Output the [X, Y] coordinate of the center of the cell containing the given text.  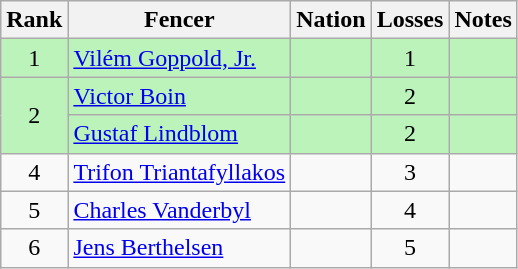
Gustaf Lindblom [180, 134]
Nation [331, 20]
Notes [483, 20]
Fencer [180, 20]
6 [34, 248]
Vilém Goppold, Jr. [180, 58]
Rank [34, 20]
Jens Berthelsen [180, 248]
Charles Vanderbyl [180, 210]
Victor Boin [180, 96]
Losses [410, 20]
3 [410, 172]
Trifon Triantafyllakos [180, 172]
